Search for the cell housing the specified text and yield its [X, Y] center coordinate. 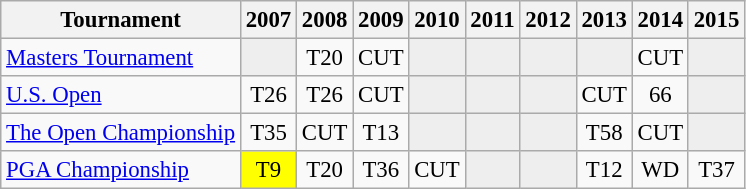
PGA Championship [121, 170]
T36 [381, 170]
2015 [716, 20]
Masters Tournament [121, 58]
Tournament [121, 20]
T37 [716, 170]
T9 [268, 170]
T12 [604, 170]
66 [660, 95]
2012 [548, 20]
2007 [268, 20]
2013 [604, 20]
2008 [325, 20]
2009 [381, 20]
2011 [492, 20]
T13 [381, 133]
2010 [437, 20]
The Open Championship [121, 133]
2014 [660, 20]
WD [660, 170]
U.S. Open [121, 95]
T58 [604, 133]
T35 [268, 133]
